Identify which cell holds the provided text, then report its (x, y) central coordinate. 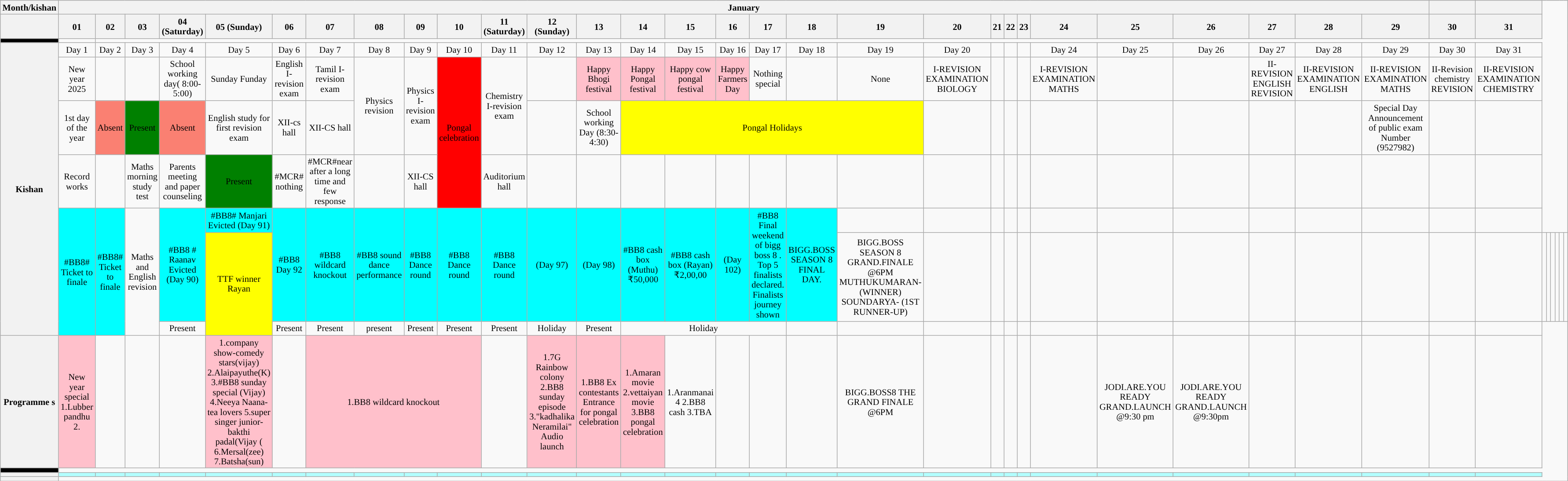
Day 9 (421, 50)
#BB8 Final weekend of bigg boss 8 . Top 5 finalists declared. Finalists journey shown (768, 265)
25 (1135, 26)
New year special 1.Lubber pandhu 2. (77, 401)
14 (643, 26)
Day 11 (504, 50)
Physics revision (379, 106)
Maths morning study test (143, 181)
Month/kishan (29, 7)
26 (1211, 26)
Parents meeting and paper counseling (183, 181)
Day 16 (733, 50)
School working Day (8:30-4:30) (599, 128)
BIGG.BOSS8 THE GRAND FINALE @6PM (881, 401)
Special Day Announcement of public exam Number (9527982) (1396, 128)
#BB8 cash box (Rayan) ₹2,00,00 (690, 265)
JODI.ARE.YOU READY GRAND.LAUNCH @9:30pm (1211, 401)
#BB8 wildcard knockout (330, 265)
1.7G Rainbow colony 2.BB8 sunday episode 3."kadhalika Neramilai" Audio launch (552, 401)
Day 15 (690, 50)
05 (Sunday) (239, 26)
Pongal Holidays (772, 128)
02 (110, 26)
BIGG.BOSS SEASON 8 GRAND.FINALE @6PM MUTHUKUMARAN-(WINNER) SOUNDARYA- (1ST RUNNER-UP) (881, 277)
30 (1452, 26)
11 (Saturday) (504, 26)
15 (690, 26)
#BB8 Day 92 (289, 265)
#BB8 # Raanav Evicted (Day 90) (183, 265)
Day 27 (1272, 50)
27 (1272, 26)
Day 14 (643, 50)
Day 28 (1329, 50)
Day 4 (183, 50)
1.BB8 Ex contestants Entrance for pongal celebration (599, 401)
Maths and English revision (143, 272)
Chemistry I-revision exam (504, 106)
Day 12 (552, 50)
Tamil I-revision exam (330, 79)
09 (421, 26)
BIGG.BOSS SEASON 8 FINAL DAY. (812, 265)
21 (997, 26)
01 (77, 26)
I-REVISION EXAMINATION BIOLOGY (957, 79)
Day 3 (143, 50)
Day 31 (1509, 50)
Kishan (29, 189)
II-REVISION EXAMINATION ENGLISH (1329, 79)
28 (1329, 26)
English study for first revision exam (239, 128)
II-REVISION EXAMINATION MATHS (1396, 79)
Physics I-revision exam (421, 106)
Happy cow pongal festival (690, 79)
Day 6 (289, 50)
II-Revision chemistry REVISION (1452, 79)
07 (330, 26)
#BB8 cash box (Muthu) ₹50,000 (643, 265)
08 (379, 26)
Day 20 (957, 50)
Day 30 (1452, 50)
Day 10 (459, 50)
Day 8 (379, 50)
22 (1011, 26)
1.Aranmanai 4 2.BB8 cash 3.TBA (690, 401)
I-REVISION EXAMINATION MATHS (1064, 79)
#MCR# nothing (289, 181)
03 (143, 26)
Day 1 (77, 50)
(Day 98) (599, 265)
Day 13 (599, 50)
13 (599, 26)
New year 2025 (77, 79)
24 (1064, 26)
Happy Farmers Day (733, 79)
Day 24 (1064, 50)
Day 7 (330, 50)
29 (1396, 26)
Happy Bhogi festival (599, 79)
1.BB8 wildcard knockout (393, 401)
Sunday Funday (239, 79)
Day 17 (768, 50)
(Day 102) (733, 265)
Nothing special (768, 79)
23 (1024, 26)
present (379, 328)
17 (768, 26)
Day 19 (881, 50)
XII-cs hall (289, 128)
1st day of the year (77, 128)
Day 25 (1135, 50)
#BB8 sound dance performance (379, 265)
#BB8# Manjari Evicted (Day 91) (239, 220)
Day 26 (1211, 50)
January (744, 7)
Day 18 (812, 50)
Day 2 (110, 50)
20 (957, 26)
None (881, 79)
31 (1509, 26)
II-REVISION EXAMINATION CHEMISTRY (1509, 79)
II-REVISION ENGLISH REVISION (1272, 79)
Day 5 (239, 50)
JODI.ARE.YOU READY GRAND.LAUNCH @9:30 pm (1135, 401)
#MCR#near after a long time and few response (330, 181)
Happy Pongal festival (643, 79)
18 (812, 26)
English I-revision exam (289, 79)
10 (459, 26)
16 (733, 26)
Pongal celebration (459, 132)
12 (Sunday) (552, 26)
1.Amaran movie 2.vettaiyan movie 3.BB8 pongal celebration (643, 401)
School working day( 8:00-5:00) (183, 79)
(Day 97) (552, 265)
19 (881, 26)
04 (Saturday) (183, 26)
Day 29 (1396, 50)
TTF winner Rayan (239, 284)
Programme s (29, 401)
06 (289, 26)
Record works (77, 181)
Auditorium hall (504, 181)
